Capture the cell that displays the provided text and extract its (x, y) central coordinate. 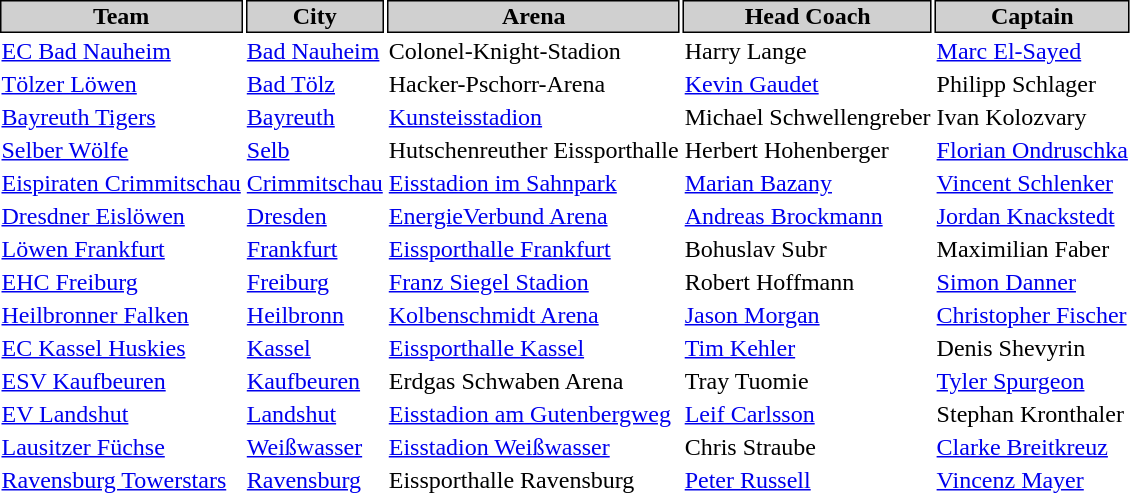
Harry Lange (808, 51)
Eisstadion im Sahnpark (534, 183)
Tim Kehler (808, 348)
Hutschenreuther Eissporthalle (534, 150)
Eissporthalle Frankfurt (534, 249)
Eissporthalle Kassel (534, 348)
Marian Bazany (808, 183)
Chris Straube (808, 447)
Erdgas Schwaben Arena (534, 381)
Stephan Kronthaler (1032, 414)
Heilbronner Falken (121, 315)
Vincent Schlenker (1032, 183)
Kevin Gaudet (808, 84)
Selber Wölfe (121, 150)
Herbert Hohenberger (808, 150)
Jason Morgan (808, 315)
Head Coach (808, 16)
Heilbronn (314, 315)
Bad Tölz (314, 84)
Weißwasser (314, 447)
EHC Freiburg (121, 282)
Leif Carlsson (808, 414)
Simon Danner (1032, 282)
Franz Siegel Stadion (534, 282)
Maximilian Faber (1032, 249)
Kolbenschmidt Arena (534, 315)
Denis Shevyrin (1032, 348)
ESV Kaufbeuren (121, 381)
Crimmitschau (314, 183)
City (314, 16)
Frankfurt (314, 249)
EC Bad Nauheim (121, 51)
Tyler Spurgeon (1032, 381)
Eisstadion Weißwasser (534, 447)
Michael Schwellengreber (808, 117)
Colonel-Knight-Stadion (534, 51)
Clarke Breitkreuz (1032, 447)
Robert Hoffmann (808, 282)
Andreas Brockmann (808, 216)
Bohuslav Subr (808, 249)
EC Kassel Huskies (121, 348)
Tölzer Löwen (121, 84)
EV Landshut (121, 414)
Dresden (314, 216)
Selb (314, 150)
Marc El-Sayed (1032, 51)
Tray Tuomie (808, 381)
Löwen Frankfurt (121, 249)
Eispiraten Crimmitschau (121, 183)
Christopher Fischer (1032, 315)
Kunsteisstadion (534, 117)
Arena (534, 16)
Captain (1032, 16)
Ivan Kolozvary (1032, 117)
Lausitzer Füchse (121, 447)
Jordan Knackstedt (1032, 216)
Team (121, 16)
Hacker-Pschorr-Arena (534, 84)
Landshut (314, 414)
Bad Nauheim (314, 51)
EnergieVerbund Arena (534, 216)
Eisstadion am Gutenbergweg (534, 414)
Kaufbeuren (314, 381)
Bayreuth (314, 117)
Dresdner Eislöwen (121, 216)
Florian Ondruschka (1032, 150)
Bayreuth Tigers (121, 117)
Freiburg (314, 282)
Philipp Schlager (1032, 84)
Kassel (314, 348)
